Capture the cell that displays the provided text and extract its (X, Y) central coordinate. 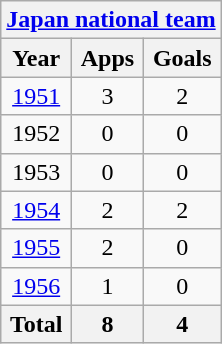
Goals (182, 58)
Japan national team (111, 20)
1952 (36, 134)
Total (36, 324)
3 (108, 96)
8 (108, 324)
1951 (36, 96)
Apps (108, 58)
1953 (36, 172)
1954 (36, 210)
4 (182, 324)
1956 (36, 286)
Year (36, 58)
1 (108, 286)
1955 (36, 248)
